Extract the (X, Y) coordinate from the center of the cell holding the provided text.  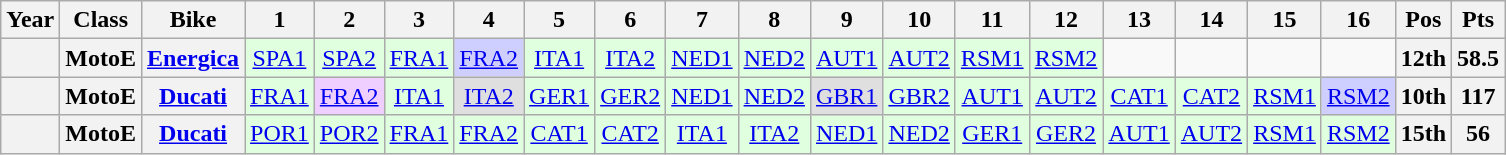
GBR1 (846, 96)
Energica (194, 58)
6 (630, 20)
Class (101, 20)
16 (1358, 20)
12th (1423, 58)
8 (774, 20)
Pos (1423, 20)
13 (1139, 20)
4 (489, 20)
117 (1478, 96)
SPA2 (349, 58)
15 (1285, 20)
Year (30, 20)
POR2 (349, 134)
10th (1423, 96)
5 (560, 20)
SPA1 (280, 58)
2 (349, 20)
15th (1423, 134)
56 (1478, 134)
11 (992, 20)
1 (280, 20)
10 (919, 20)
3 (419, 20)
14 (1211, 20)
58.5 (1478, 58)
Bike (194, 20)
7 (702, 20)
9 (846, 20)
GBR2 (919, 96)
POR1 (280, 134)
12 (1066, 20)
Pts (1478, 20)
